Locate the cell with the specified text and output its (x, y) center coordinate. 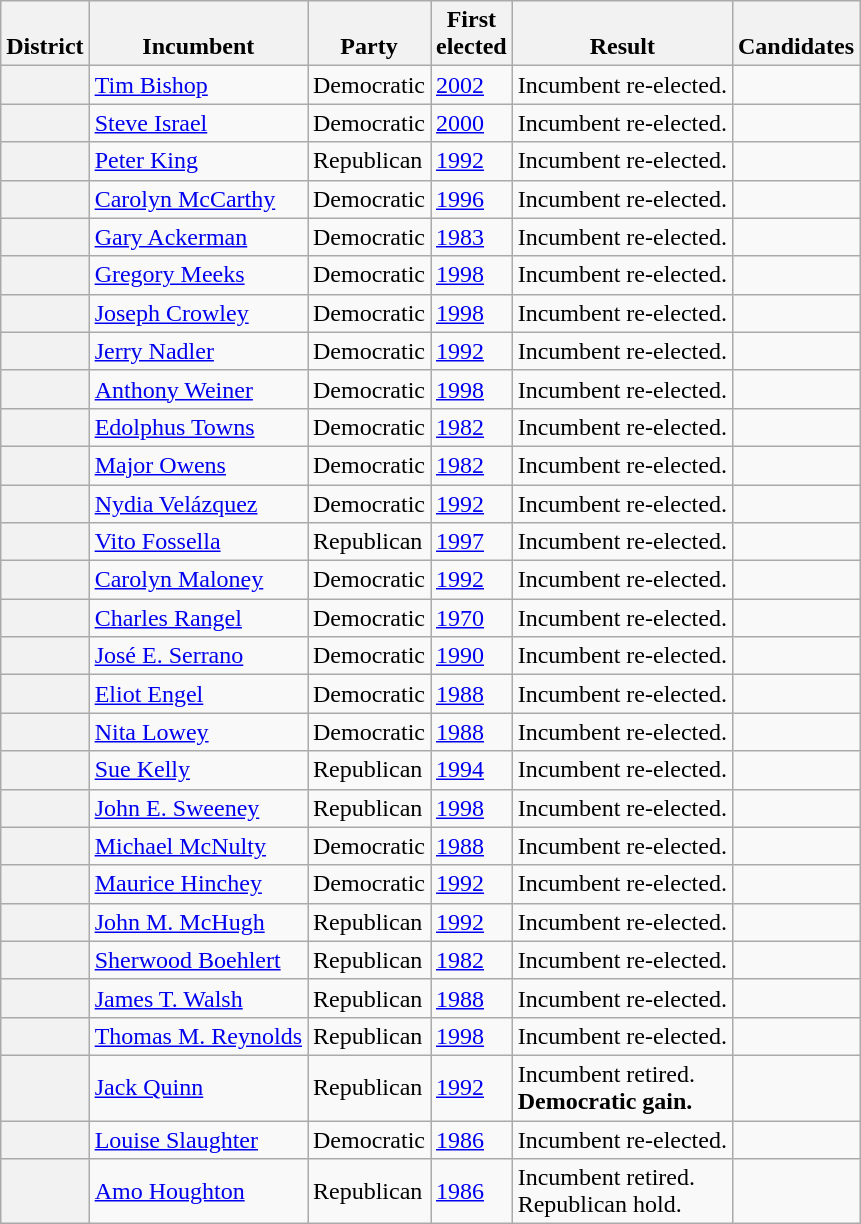
District (45, 34)
Anthony Weiner (198, 389)
Michael McNulty (198, 846)
Edolphus Towns (198, 427)
James T. Walsh (198, 998)
José E. Serrano (198, 656)
John M. McHugh (198, 922)
Jack Quinn (198, 1088)
Maurice Hinchey (198, 884)
Party (370, 34)
Carolyn McCarthy (198, 199)
1983 (471, 237)
1996 (471, 199)
Gary Ackerman (198, 237)
Amo Houghton (198, 1192)
Nydia Velázquez (198, 503)
1970 (471, 618)
Major Owens (198, 465)
Incumbent (198, 34)
Incumbent retired.Democratic gain. (622, 1088)
Firstelected (471, 34)
1997 (471, 542)
2000 (471, 123)
Jerry Nadler (198, 351)
Louise Slaughter (198, 1139)
Charles Rangel (198, 618)
Nita Lowey (198, 732)
Vito Fossella (198, 542)
1994 (471, 770)
Sherwood Boehlert (198, 960)
Joseph Crowley (198, 313)
Carolyn Maloney (198, 580)
Steve Israel (198, 123)
Incumbent retired.Republican hold. (622, 1192)
1990 (471, 656)
Gregory Meeks (198, 275)
Eliot Engel (198, 694)
Sue Kelly (198, 770)
Thomas M. Reynolds (198, 1036)
Peter King (198, 161)
John E. Sweeney (198, 808)
2002 (471, 85)
Candidates (796, 34)
Result (622, 34)
Tim Bishop (198, 85)
